Scan for the cell matching the given text and deliver its [x, y] coordinate at center. 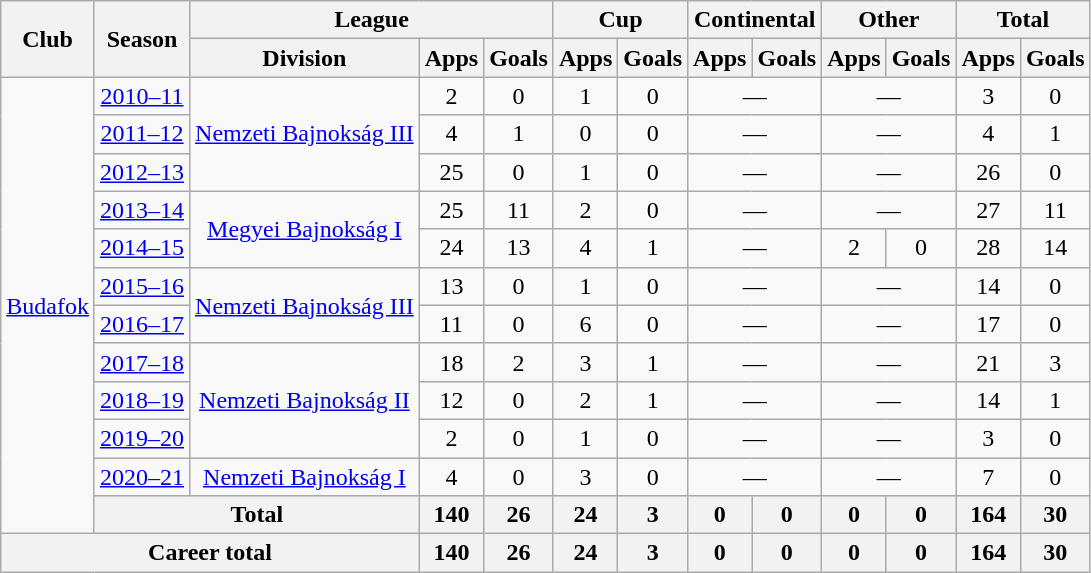
2015–16 [142, 286]
Other [889, 20]
18 [451, 362]
2016–17 [142, 324]
Continental [755, 20]
2010–11 [142, 96]
2017–18 [142, 362]
12 [451, 400]
6 [585, 324]
2014–15 [142, 248]
Career total [210, 553]
2011–12 [142, 134]
2019–20 [142, 438]
Cup [620, 20]
Megyei Bajnokság I [305, 229]
Season [142, 39]
League [372, 20]
7 [988, 477]
Nemzeti Bajnokság II [305, 400]
Division [305, 58]
Club [48, 39]
2013–14 [142, 210]
2020–21 [142, 477]
21 [988, 362]
Budafok [48, 306]
Nemzeti Bajnokság I [305, 477]
2012–13 [142, 172]
2018–19 [142, 400]
27 [988, 210]
17 [988, 324]
28 [988, 248]
